Find where the given text appears and provide that cell's center as (X, Y) coordinate. 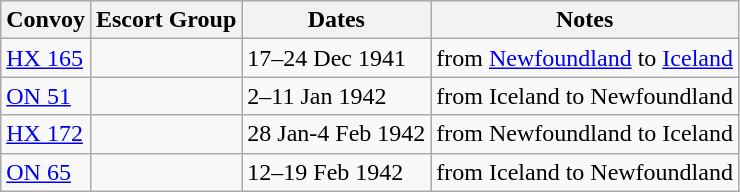
17–24 Dec 1941 (336, 58)
12–19 Feb 1942 (336, 172)
Dates (336, 20)
Convoy (46, 20)
Notes (585, 20)
HX 165 (46, 58)
ON 51 (46, 96)
Escort Group (166, 20)
2–11 Jan 1942 (336, 96)
HX 172 (46, 134)
28 Jan-4 Feb 1942 (336, 134)
ON 65 (46, 172)
